Search for the cell housing the specified text and yield its [x, y] center coordinate. 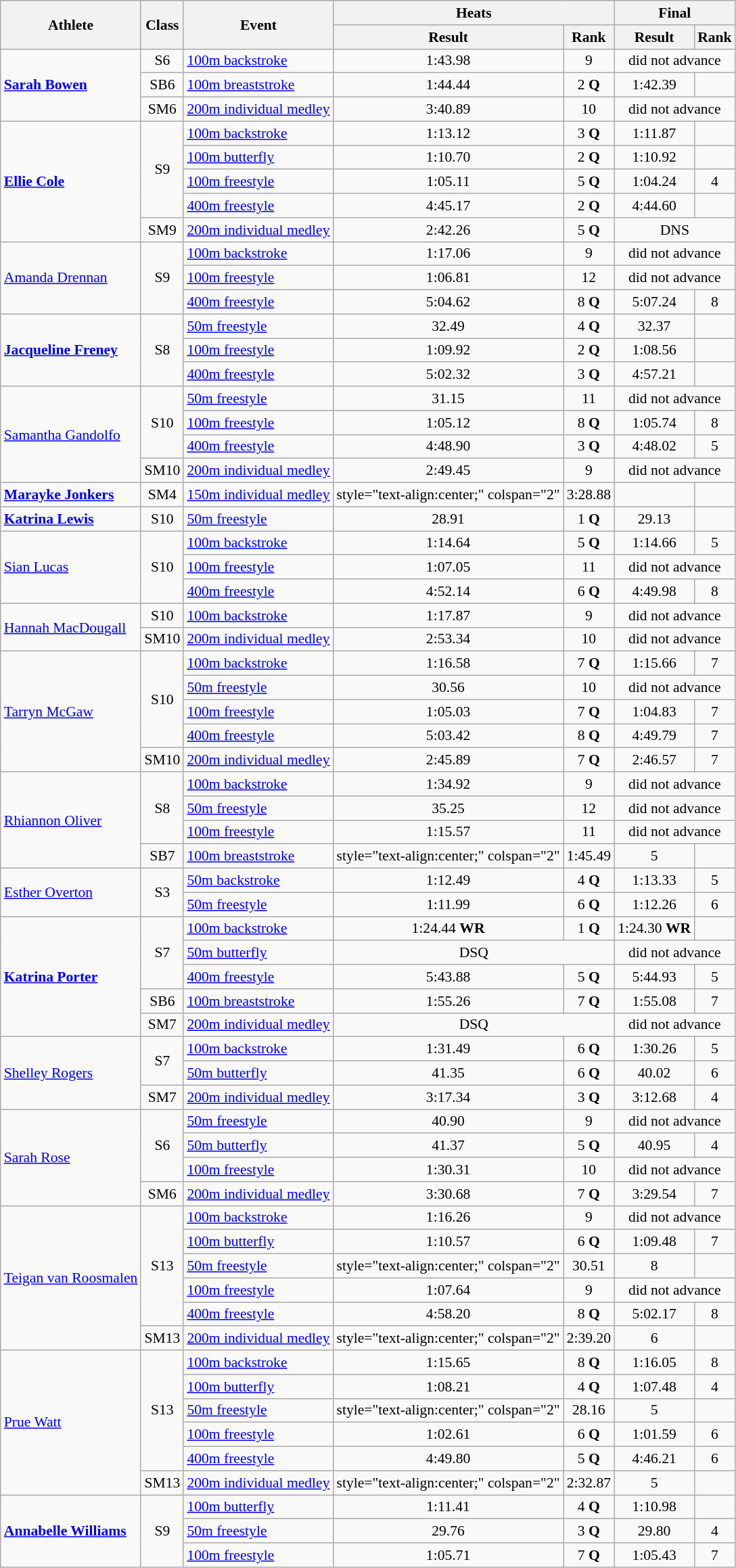
4:52.14 [448, 591]
4:49.79 [654, 736]
32.37 [654, 326]
1:10.57 [448, 1242]
41.35 [448, 1074]
1:07.64 [448, 1290]
Hannah MacDougall [71, 628]
Jacqueline Freney [71, 350]
Sarah Bowen [71, 85]
4:58.20 [448, 1314]
SM4 [162, 495]
5:02.17 [654, 1314]
1:16.58 [448, 664]
1:17.87 [448, 616]
1:05.12 [448, 423]
1:24.44 WR [448, 929]
3:29.54 [654, 1194]
Event [258, 24]
5:03.42 [448, 736]
150m individual medley [258, 495]
32.49 [448, 326]
Amanda Drennan [71, 277]
40.02 [654, 1074]
Marayke Jonkers [71, 495]
1:17.06 [448, 254]
Heats [474, 13]
4:49.98 [654, 591]
1:10.92 [654, 158]
Annabelle Williams [71, 1531]
Teigan van Roosmalen [71, 1278]
5:07.24 [654, 302]
1:05.03 [448, 712]
Samantha Gandolfo [71, 434]
1:01.59 [654, 1435]
1:09.48 [654, 1242]
Katrina Lewis [71, 519]
29.80 [654, 1531]
1:16.05 [654, 1362]
1:30.31 [448, 1170]
28.16 [589, 1410]
1:11.99 [448, 904]
2:32.87 [589, 1483]
1:11.41 [448, 1507]
2:39.20 [589, 1339]
28.91 [448, 519]
Tarryn McGaw [71, 712]
Esther Overton [71, 893]
Rhiannon Oliver [71, 820]
2:42.26 [448, 230]
1:13.12 [448, 133]
1:14.66 [654, 543]
35.25 [448, 808]
1:34.92 [448, 784]
Final [675, 13]
29.13 [654, 519]
41.37 [448, 1146]
1:10.98 [654, 1507]
Katrina Porter [71, 977]
5:44.93 [654, 977]
1:30.26 [654, 1049]
1:12.26 [654, 904]
2:46.57 [654, 760]
1:08.21 [448, 1387]
1:15.65 [448, 1362]
50m backstroke [258, 881]
1:05.43 [654, 1555]
1:05.74 [654, 423]
Athlete [71, 24]
4:44.60 [654, 206]
30.51 [589, 1266]
1:05.71 [448, 1555]
1:24.30 WR [654, 929]
Shelley Rogers [71, 1073]
4:57.21 [654, 375]
1:11.87 [654, 133]
1:14.64 [448, 543]
2:49.45 [448, 471]
4:48.90 [448, 446]
40.90 [448, 1122]
1:06.81 [448, 278]
1:42.39 [654, 85]
29.76 [448, 1531]
1:10.70 [448, 158]
4:45.17 [448, 206]
3:28.88 [589, 495]
1:16.26 [448, 1218]
1:43.98 [448, 61]
1:04.24 [654, 182]
3:12.68 [654, 1097]
31.15 [448, 398]
1:09.92 [448, 350]
5:04.62 [448, 302]
1:02.61 [448, 1435]
1:45.49 [589, 856]
1:15.57 [448, 832]
5:43.88 [448, 977]
4:49.80 [448, 1459]
1:04.83 [654, 712]
1:31.49 [448, 1049]
1:13.33 [654, 881]
1:05.11 [448, 182]
Class [162, 24]
DNS [675, 230]
Prue Watt [71, 1423]
SM9 [162, 230]
4:48.02 [654, 446]
1:07.05 [448, 568]
5:02.32 [448, 375]
4:46.21 [654, 1459]
1:07.48 [654, 1387]
Ellie Cole [71, 181]
SB7 [162, 856]
Sian Lucas [71, 567]
Sarah Rose [71, 1157]
3:30.68 [448, 1194]
1:12.49 [448, 881]
40.95 [654, 1146]
3:17.34 [448, 1097]
1:15.66 [654, 664]
2:53.34 [448, 639]
30.56 [448, 688]
2:45.89 [448, 760]
S3 [162, 893]
1:55.08 [654, 1001]
3:40.89 [448, 110]
1:08.56 [654, 350]
1:55.26 [448, 1001]
1:44.44 [448, 85]
